Scan for the cell matching the given text and deliver its [x, y] coordinate at center. 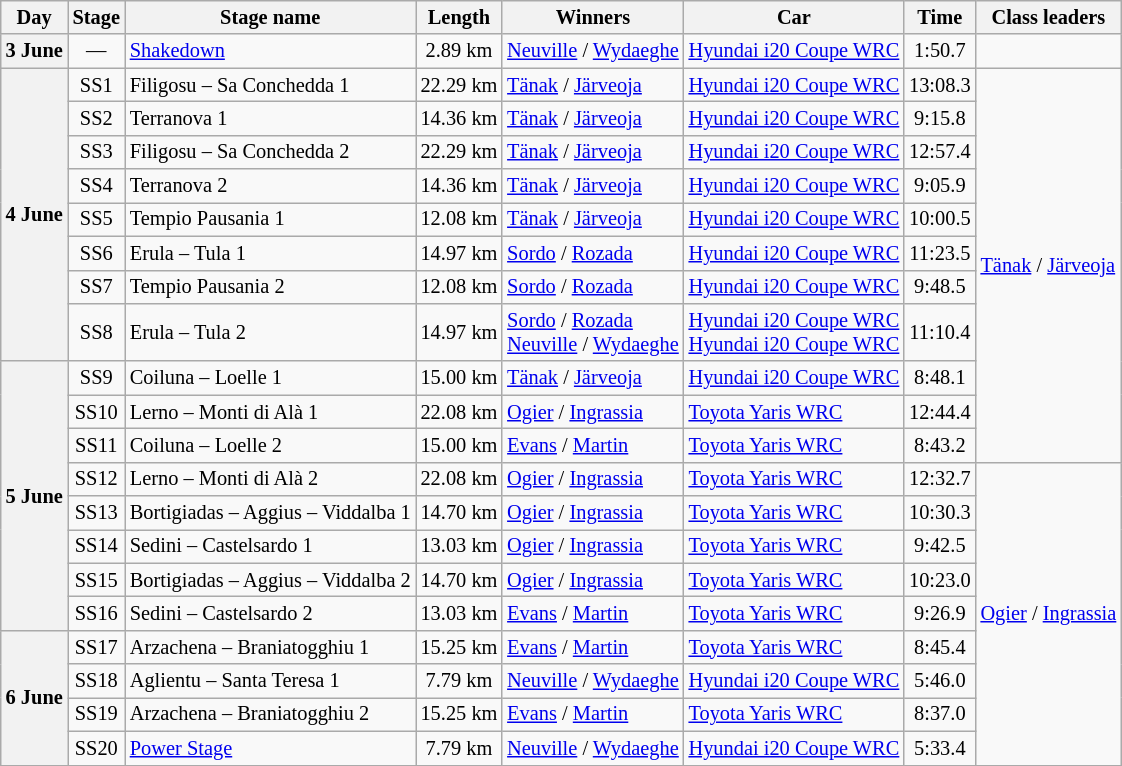
6 June [34, 698]
9:05.9 [940, 186]
Lerno – Monti di Alà 2 [270, 479]
SS1 [96, 85]
11:10.4 [940, 332]
13:08.3 [940, 85]
Day [34, 17]
9:48.5 [940, 287]
Sedini – Castelsardo 2 [270, 613]
Erula – Tula 1 [270, 253]
Lerno – Monti di Alà 1 [270, 412]
SS8 [96, 332]
Shakedown [270, 51]
5 June [34, 496]
Filigosu – Sa Conchedda 2 [270, 152]
SS5 [96, 219]
SS3 [96, 152]
3 June [34, 51]
Length [460, 17]
5:33.4 [940, 748]
10:00.5 [940, 219]
Power Stage [270, 748]
Terranova 2 [270, 186]
Winners [592, 17]
SS17 [96, 647]
SS2 [96, 118]
SS12 [96, 479]
Coiluna – Loelle 2 [270, 445]
1:50.7 [940, 51]
Class leaders [1049, 17]
8:48.1 [940, 378]
Sordo / RozadaNeuville / Wydaeghe [592, 332]
Terranova 1 [270, 118]
12:32.7 [940, 479]
SS9 [96, 378]
8:37.0 [940, 714]
Hyundai i20 Coupe WRCHyundai i20 Coupe WRC [794, 332]
Stage [96, 17]
10:23.0 [940, 580]
8:45.4 [940, 647]
11:23.5 [940, 253]
2.89 km [460, 51]
— [96, 51]
Tempio Pausania 1 [270, 219]
Car [794, 17]
SS20 [96, 748]
SS6 [96, 253]
10:30.3 [940, 513]
Tempio Pausania 2 [270, 287]
SS19 [96, 714]
9:42.5 [940, 546]
Arzachena – Braniatogghiu 2 [270, 714]
SS7 [96, 287]
SS4 [96, 186]
Coiluna – Loelle 1 [270, 378]
Stage name [270, 17]
Bortigiadas – Aggius – Viddalba 1 [270, 513]
SS18 [96, 681]
SS15 [96, 580]
SS10 [96, 412]
Bortigiadas – Aggius – Viddalba 2 [270, 580]
Arzachena – Braniatogghiu 1 [270, 647]
SS13 [96, 513]
5:46.0 [940, 681]
12:57.4 [940, 152]
9:26.9 [940, 613]
12:44.4 [940, 412]
9:15.8 [940, 118]
Filigosu – Sa Conchedda 1 [270, 85]
Sedini – Castelsardo 1 [270, 546]
Erula – Tula 2 [270, 332]
SS14 [96, 546]
SS16 [96, 613]
Time [940, 17]
SS11 [96, 445]
4 June [34, 214]
8:43.2 [940, 445]
Aglientu – Santa Teresa 1 [270, 681]
